Capture the cell that displays the provided text and extract its (X, Y) central coordinate. 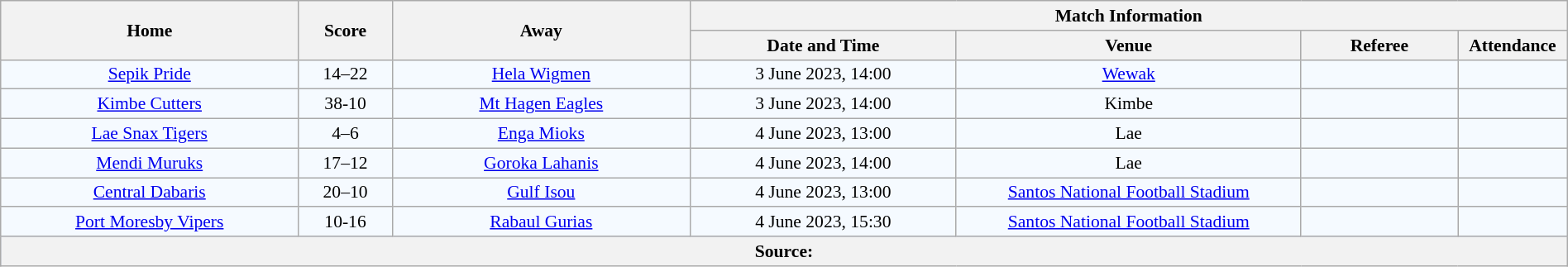
Venue (1128, 45)
Date and Time (823, 45)
Kimbe Cutters (150, 104)
20–10 (346, 193)
17–12 (346, 163)
Port Moresby Vipers (150, 222)
Central Dabaris (150, 193)
Rabaul Gurias (541, 222)
Wewak (1128, 74)
Attendance (1513, 45)
Away (541, 30)
Goroka Lahanis (541, 163)
4–6 (346, 134)
Match Information (1128, 16)
14–22 (346, 74)
4 June 2023, 14:00 (823, 163)
Gulf Isou (541, 193)
4 June 2023, 15:30 (823, 222)
Enga Mioks (541, 134)
Source: (784, 251)
Score (346, 30)
Lae Snax Tigers (150, 134)
Hela Wigmen (541, 74)
Referee (1379, 45)
38-10 (346, 104)
Home (150, 30)
Sepik Pride (150, 74)
Kimbe (1128, 104)
Mendi Muruks (150, 163)
Mt Hagen Eagles (541, 104)
10-16 (346, 222)
